Detect which cell encompasses the target text, then output its (X, Y) center coordinate. 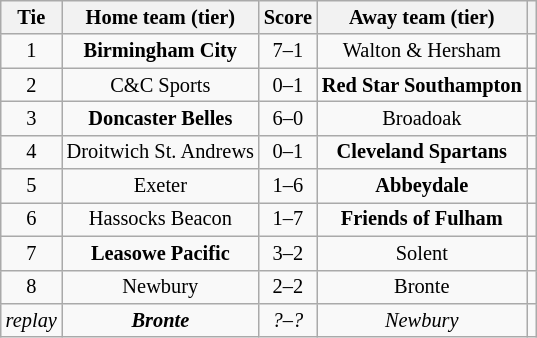
Solent (422, 253)
1–6 (288, 186)
2 (32, 85)
Doncaster Belles (160, 118)
Cleveland Spartans (422, 152)
Hassocks Beacon (160, 219)
3–2 (288, 253)
Tie (32, 17)
1 (32, 51)
Away team (tier) (422, 17)
Home team (tier) (160, 17)
3 (32, 118)
1–7 (288, 219)
?–? (288, 320)
5 (32, 186)
Droitwich St. Andrews (160, 152)
7–1 (288, 51)
Score (288, 17)
Abbeydale (422, 186)
Broadoak (422, 118)
Friends of Fulham (422, 219)
Birmingham City (160, 51)
Walton & Hersham (422, 51)
Red Star Southampton (422, 85)
2–2 (288, 287)
Leasowe Pacific (160, 253)
6 (32, 219)
7 (32, 253)
C&C Sports (160, 85)
6–0 (288, 118)
Exeter (160, 186)
8 (32, 287)
replay (32, 320)
4 (32, 152)
